Identify which cell holds the provided text, then report its (X, Y) central coordinate. 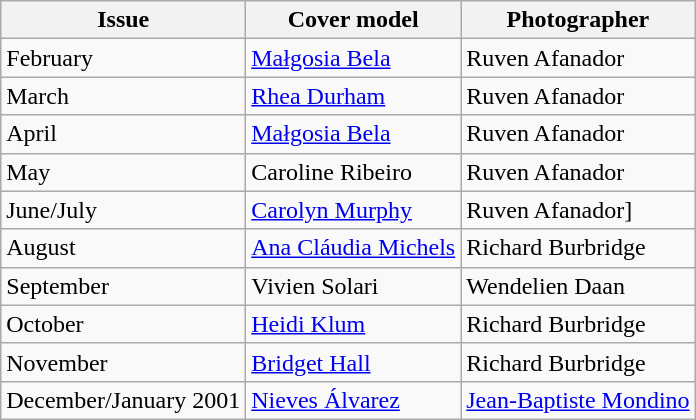
Photographer (578, 20)
Wendelien Daan (578, 286)
Rhea Durham (354, 96)
Bridget Hall (354, 362)
June/July (124, 210)
October (124, 324)
April (124, 134)
March (124, 96)
Caroline Ribeiro (354, 172)
Ruven Afanador] (578, 210)
December/January 2001 (124, 400)
Issue (124, 20)
Cover model (354, 20)
Carolyn Murphy (354, 210)
February (124, 58)
August (124, 248)
Vivien Solari (354, 286)
Nieves Álvarez (354, 400)
Jean-Baptiste Mondino (578, 400)
Ana Cláudia Michels (354, 248)
November (124, 362)
May (124, 172)
Heidi Klum (354, 324)
September (124, 286)
